Search for the cell housing the specified text and yield its (X, Y) center coordinate. 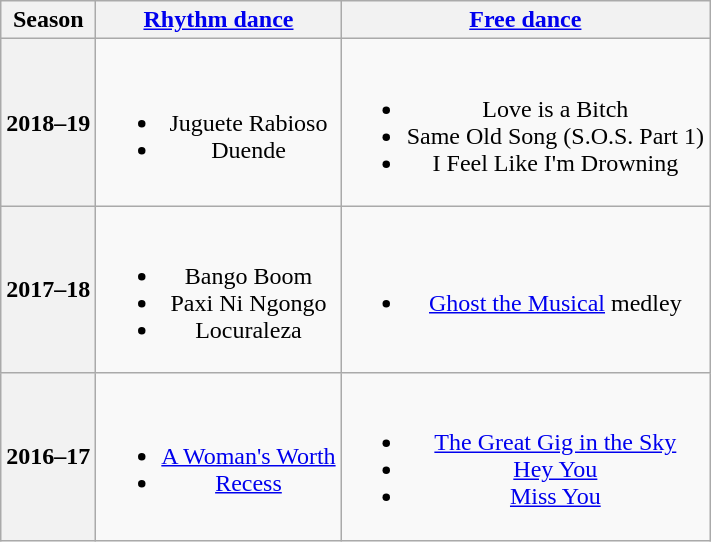
A Woman's Worth Recess (218, 456)
Rhythm dance (218, 20)
2018–19 (48, 122)
The Great Gig in the Sky Hey You Miss You (525, 456)
Ghost the Musical medley (525, 290)
Love is a BitchSame Old Song (S.O.S. Part 1)I Feel Like I'm Drowning (525, 122)
Bango Boom Paxi Ni Ngongo Locuraleza (218, 290)
2016–17 (48, 456)
Free dance (525, 20)
Season (48, 20)
2017–18 (48, 290)
Juguete Rabioso Duende (218, 122)
